Extract the (X, Y) coordinate from the center of the cell holding the provided text.  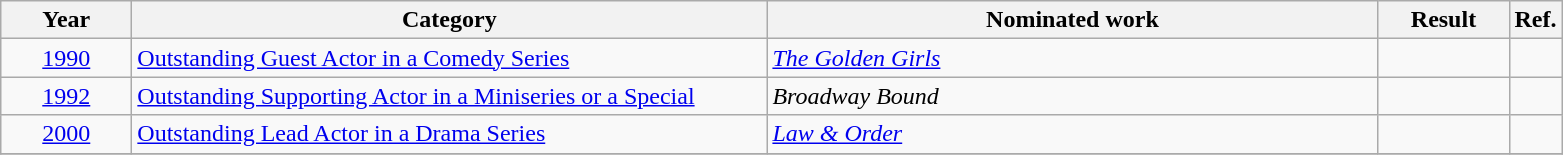
1990 (66, 58)
Outstanding Guest Actor in a Comedy Series (450, 58)
Nominated work (1072, 20)
Result (1444, 20)
Ref. (1536, 20)
Law & Order (1072, 134)
1992 (66, 96)
Outstanding Lead Actor in a Drama Series (450, 134)
Broadway Bound (1072, 96)
The Golden Girls (1072, 58)
Category (450, 20)
2000 (66, 134)
Year (66, 20)
Outstanding Supporting Actor in a Miniseries or a Special (450, 96)
